For the text-containing cell, return its midpoint in [X, Y] coordinate format. 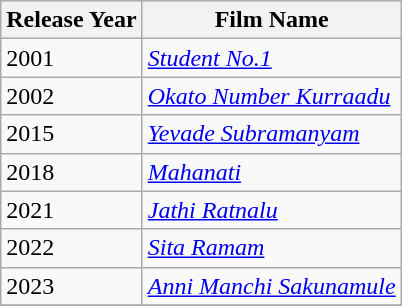
2022 [72, 248]
2021 [72, 210]
Yevade Subramanyam [272, 134]
Sita Ramam [272, 248]
2015 [72, 134]
Okato Number Kurraadu [272, 96]
Release Year [72, 20]
2001 [72, 58]
Anni Manchi Sakunamule [272, 286]
Film Name [272, 20]
2018 [72, 172]
2002 [72, 96]
Jathi Ratnalu [272, 210]
2023 [72, 286]
Student No.1 [272, 58]
Mahanati [272, 172]
